Find where the given text appears and provide that cell's center as [X, Y] coordinate. 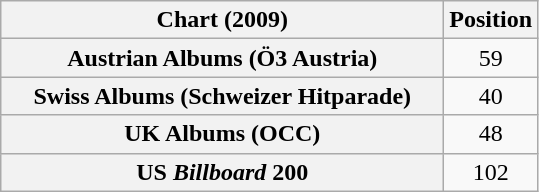
Swiss Albums (Schweizer Hitparade) [222, 96]
Austrian Albums (Ö3 Austria) [222, 58]
40 [491, 96]
Chart (2009) [222, 20]
59 [491, 58]
UK Albums (OCC) [222, 134]
US Billboard 200 [222, 172]
102 [491, 172]
48 [491, 134]
Position [491, 20]
